Detect which cell encompasses the target text, then output its [X, Y] center coordinate. 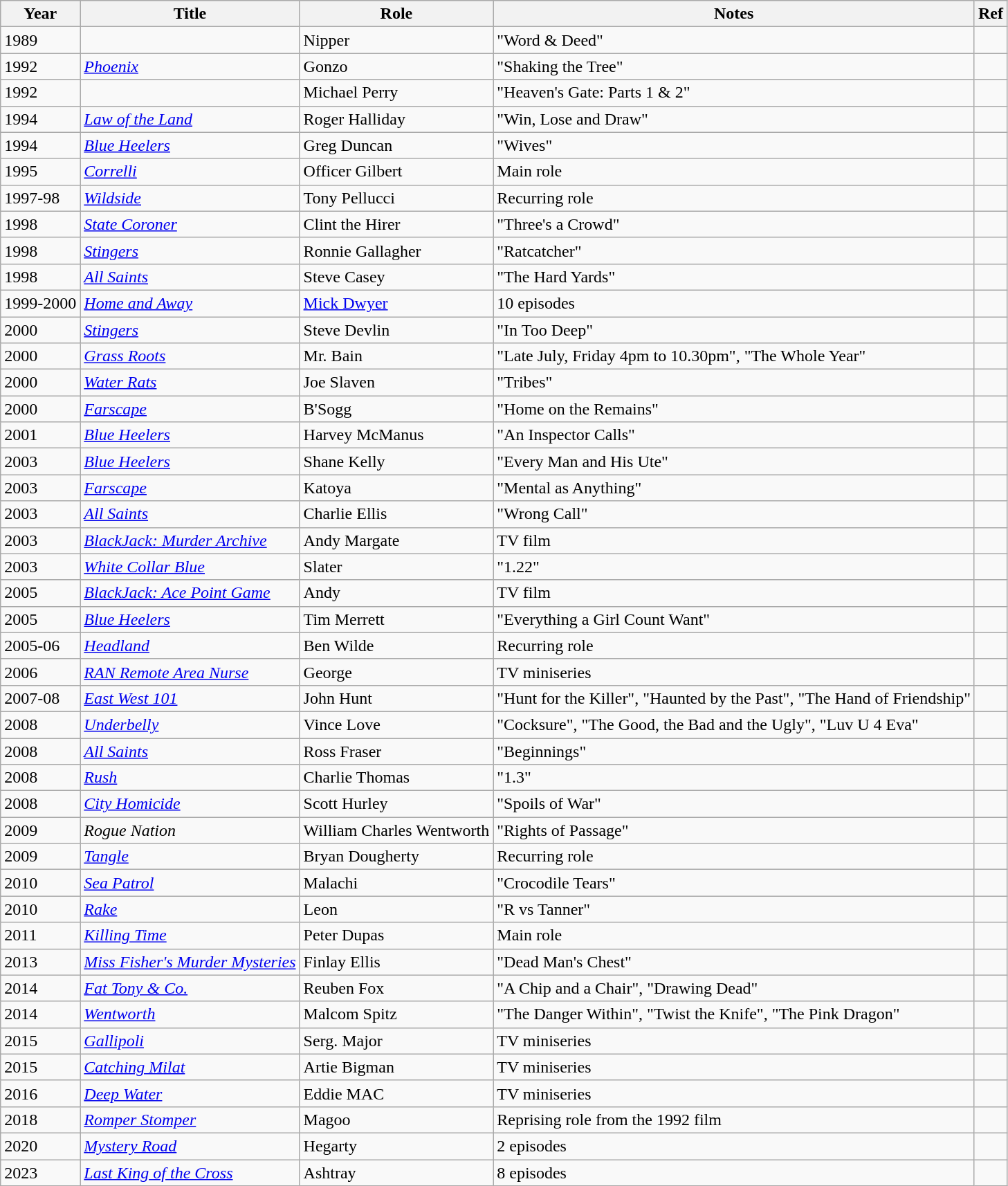
Malachi [396, 883]
Steve Casey [396, 277]
Phoenix [190, 66]
2016 [40, 1093]
City Homicide [190, 804]
Rake [190, 909]
Wildside [190, 198]
"Three's a Crowd" [734, 224]
2020 [40, 1146]
East West 101 [190, 698]
Michael Perry [396, 93]
Steve Devlin [396, 330]
"Shaking the Tree" [734, 66]
William Charles Wentworth [396, 830]
"Late July, Friday 4pm to 10.30pm", "The Whole Year" [734, 356]
"Wives" [734, 145]
Scott Hurley [396, 804]
Ben Wilde [396, 646]
Mick Dwyer [396, 303]
John Hunt [396, 698]
Correlli [190, 172]
Officer Gilbert [396, 172]
Nipper [396, 40]
Artie Bigman [396, 1067]
Serg. Major [396, 1041]
Tim Merrett [396, 619]
"In Too Deep" [734, 330]
Gallipoli [190, 1041]
Bryan Dougherty [396, 857]
2001 [40, 435]
Grass Roots [190, 356]
Ashtray [396, 1173]
1995 [40, 172]
"Mental as Anything" [734, 488]
2013 [40, 962]
10 episodes [734, 303]
Charlie Thomas [396, 778]
Joe Slaven [396, 383]
Reuben Fox [396, 988]
Rogue Nation [190, 830]
Law of the Land [190, 119]
Rush [190, 778]
Mr. Bain [396, 356]
"1.3" [734, 778]
Fat Tony & Co. [190, 988]
B'Sogg [396, 409]
Leon [396, 909]
Tangle [190, 857]
Magoo [396, 1120]
Andy [396, 593]
"Everything a Girl Count Want" [734, 619]
"Dead Man's Chest" [734, 962]
"Win, Lose and Draw" [734, 119]
Wentworth [190, 1014]
"The Danger Within", "Twist the Knife", "The Pink Dragon" [734, 1014]
BlackJack: Murder Archive [190, 540]
Charlie Ellis [396, 514]
Finlay Ellis [396, 962]
1997-98 [40, 198]
2007-08 [40, 698]
2005-06 [40, 646]
Miss Fisher's Murder Mysteries [190, 962]
Gonzo [396, 66]
Romper Stomper [190, 1120]
Killing Time [190, 936]
Ross Fraser [396, 751]
Deep Water [190, 1093]
Peter Dupas [396, 936]
"Heaven's Gate: Parts 1 & 2" [734, 93]
"Wrong Call" [734, 514]
Katoya [396, 488]
Year [40, 14]
Catching Milat [190, 1067]
Slater [396, 567]
White Collar Blue [190, 567]
George [396, 672]
"Beginnings" [734, 751]
Ronnie Gallagher [396, 250]
"Word & Deed" [734, 40]
Harvey McManus [396, 435]
Vince Love [396, 724]
Last King of the Cross [190, 1173]
2006 [40, 672]
2023 [40, 1173]
Water Rats [190, 383]
RAN Remote Area Nurse [190, 672]
Ref [991, 14]
"R vs Tanner" [734, 909]
Tony Pellucci [396, 198]
Hegarty [396, 1146]
Greg Duncan [396, 145]
Underbelly [190, 724]
8 episodes [734, 1173]
Reprising role from the 1992 film [734, 1120]
Clint the Hirer [396, 224]
"Home on the Remains" [734, 409]
"Tribes" [734, 383]
2011 [40, 936]
Shane Kelly [396, 462]
Home and Away [190, 303]
"Hunt for the Killer", "Haunted by the Past", "The Hand of Friendship" [734, 698]
Eddie MAC [396, 1093]
2018 [40, 1120]
Malcom Spitz [396, 1014]
Mystery Road [190, 1146]
Title [190, 14]
Roger Halliday [396, 119]
Andy Margate [396, 540]
"Spoils of War" [734, 804]
"A Chip and a Chair", "Drawing Dead" [734, 988]
Sea Patrol [190, 883]
2 episodes [734, 1146]
Notes [734, 14]
State Coroner [190, 224]
"The Hard Yards" [734, 277]
"Ratcatcher" [734, 250]
"Cocksure", "The Good, the Bad and the Ugly", "Luv U 4 Eva" [734, 724]
Headland [190, 646]
"Rights of Passage" [734, 830]
"1.22" [734, 567]
BlackJack: Ace Point Game [190, 593]
"An Inspector Calls" [734, 435]
1989 [40, 40]
"Every Man and His Ute" [734, 462]
"Crocodile Tears" [734, 883]
1999-2000 [40, 303]
Role [396, 14]
